Search for the cell housing the specified text and yield its (X, Y) center coordinate. 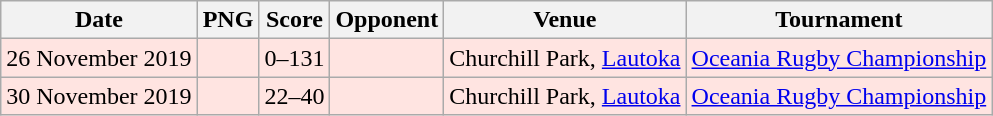
22–40 (294, 96)
Opponent (387, 20)
Score (294, 20)
30 November 2019 (99, 96)
Venue (565, 20)
PNG (228, 20)
26 November 2019 (99, 58)
0–131 (294, 58)
Date (99, 20)
Tournament (839, 20)
